Scan for the cell matching the given text and deliver its (X, Y) coordinate at center. 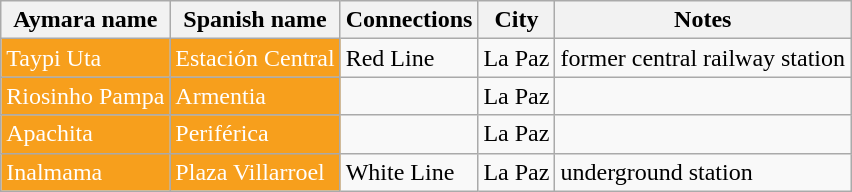
Connections (409, 20)
Plaza Villarroel (255, 172)
underground station (703, 172)
Taypi Uta (86, 58)
Inalmama (86, 172)
Apachita (86, 134)
City (516, 20)
Armentia (255, 96)
Red Line (409, 58)
Periférica (255, 134)
Riosinho Pampa (86, 96)
former central railway station (703, 58)
Notes (703, 20)
Spanish name (255, 20)
Aymara name (86, 20)
Estación Central (255, 58)
White Line (409, 172)
